Identify which cell holds the provided text, then report its [x, y] central coordinate. 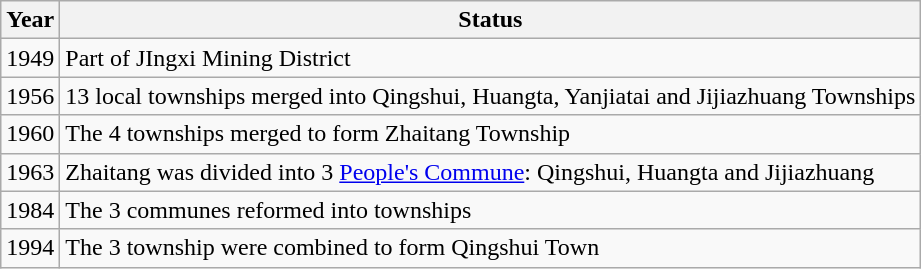
1984 [30, 210]
1994 [30, 248]
The 3 township were combined to form Qingshui Town [490, 248]
1949 [30, 58]
1956 [30, 96]
The 4 townships merged to form Zhaitang Township [490, 134]
The 3 communes reformed into townships [490, 210]
Part of JIngxi Mining District [490, 58]
1963 [30, 172]
Year [30, 20]
Zhaitang was divided into 3 People's Commune: Qingshui, Huangta and Jijiazhuang [490, 172]
13 local townships merged into Qingshui, Huangta, Yanjiatai and Jijiazhuang Townships [490, 96]
Status [490, 20]
1960 [30, 134]
